Determine the (x, y) coordinate at the center of the cell enclosing the given text.  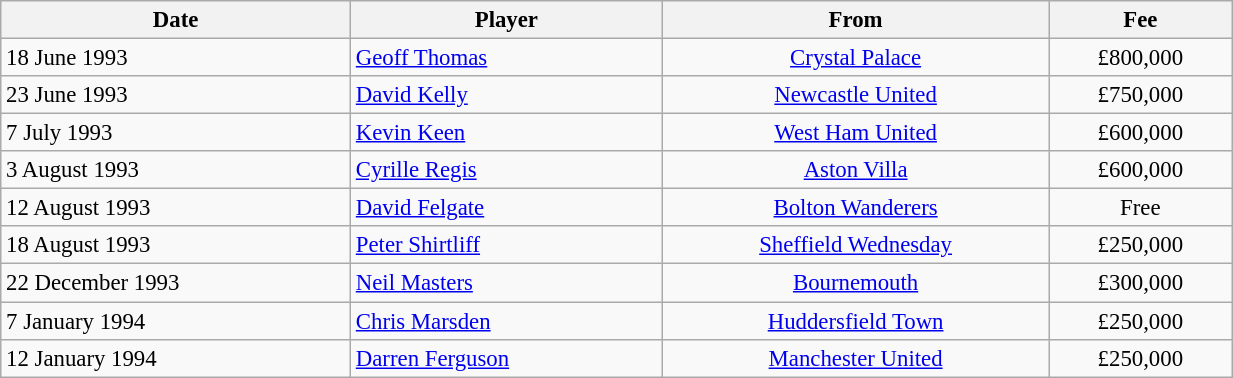
3 August 1993 (176, 170)
Bournemouth (856, 283)
Fee (1140, 20)
23 June 1993 (176, 95)
22 December 1993 (176, 283)
Aston Villa (856, 170)
Peter Shirtliff (507, 245)
Chris Marsden (507, 321)
£300,000 (1140, 283)
12 August 1993 (176, 208)
David Felgate (507, 208)
From (856, 20)
Sheffield Wednesday (856, 245)
18 June 1993 (176, 58)
Free (1140, 208)
Huddersfield Town (856, 321)
7 January 1994 (176, 321)
£750,000 (1140, 95)
Crystal Palace (856, 58)
Newcastle United (856, 95)
7 July 1993 (176, 133)
Darren Ferguson (507, 358)
Geoff Thomas (507, 58)
Manchester United (856, 358)
David Kelly (507, 95)
Neil Masters (507, 283)
£800,000 (1140, 58)
12 January 1994 (176, 358)
West Ham United (856, 133)
Date (176, 20)
Player (507, 20)
18 August 1993 (176, 245)
Bolton Wanderers (856, 208)
Kevin Keen (507, 133)
Cyrille Regis (507, 170)
